Output the [X, Y] coordinate of the center of the cell containing the given text.  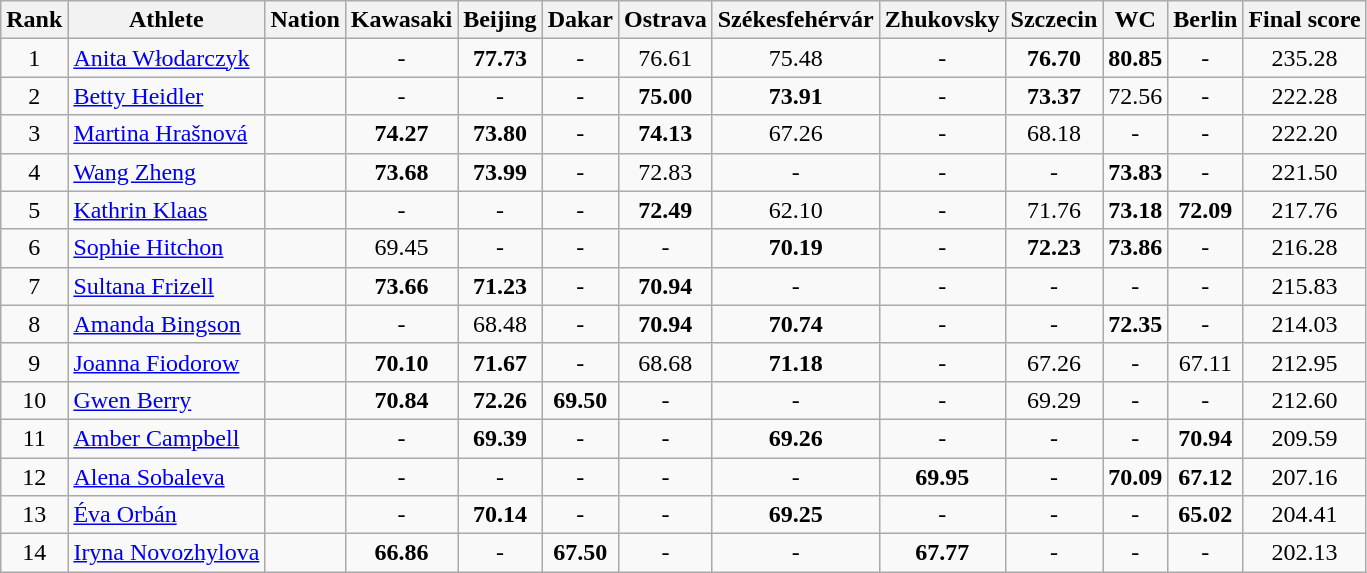
69.39 [500, 438]
Rank [34, 20]
72.09 [1206, 210]
72.56 [1136, 96]
74.27 [401, 134]
5 [34, 210]
Iryna Novozhylova [166, 553]
73.18 [1136, 210]
Éva Orbán [166, 515]
13 [34, 515]
Kawasaki [401, 20]
214.03 [1304, 324]
6 [34, 248]
71.23 [500, 286]
71.18 [796, 362]
72.49 [666, 210]
Beijing [500, 20]
73.80 [500, 134]
66.86 [401, 553]
Dakar [580, 20]
67.12 [1206, 477]
10 [34, 400]
70.09 [1136, 477]
Athlete [166, 20]
75.00 [666, 96]
67.11 [1206, 362]
4 [34, 172]
70.14 [500, 515]
72.23 [1054, 248]
222.20 [1304, 134]
76.70 [1054, 58]
Sultana Frizell [166, 286]
Amanda Bingson [166, 324]
68.48 [500, 324]
235.28 [1304, 58]
215.83 [1304, 286]
Joanna Fiodorow [166, 362]
73.99 [500, 172]
202.13 [1304, 553]
69.26 [796, 438]
74.13 [666, 134]
68.68 [666, 362]
67.77 [942, 553]
70.84 [401, 400]
Berlin [1206, 20]
70.10 [401, 362]
1 [34, 58]
2 [34, 96]
209.59 [1304, 438]
Kathrin Klaas [166, 210]
73.66 [401, 286]
204.41 [1304, 515]
217.76 [1304, 210]
73.68 [401, 172]
73.86 [1136, 248]
73.91 [796, 96]
75.48 [796, 58]
69.45 [401, 248]
Wang Zheng [166, 172]
69.95 [942, 477]
Szczecin [1054, 20]
71.76 [1054, 210]
Székesfehérvár [796, 20]
WC [1136, 20]
7 [34, 286]
207.16 [1304, 477]
71.67 [500, 362]
8 [34, 324]
73.83 [1136, 172]
Zhukovsky [942, 20]
216.28 [1304, 248]
Nation [305, 20]
12 [34, 477]
212.95 [1304, 362]
212.60 [1304, 400]
Betty Heidler [166, 96]
Amber Campbell [166, 438]
222.28 [1304, 96]
70.19 [796, 248]
72.26 [500, 400]
62.10 [796, 210]
77.73 [500, 58]
14 [34, 553]
Gwen Berry [166, 400]
Anita Włodarczyk [166, 58]
68.18 [1054, 134]
9 [34, 362]
69.50 [580, 400]
Ostrava [666, 20]
Alena Sobaleva [166, 477]
Sophie Hitchon [166, 248]
72.35 [1136, 324]
73.37 [1054, 96]
69.25 [796, 515]
Final score [1304, 20]
65.02 [1206, 515]
3 [34, 134]
80.85 [1136, 58]
Martina Hrašnová [166, 134]
76.61 [666, 58]
11 [34, 438]
67.50 [580, 553]
72.83 [666, 172]
221.50 [1304, 172]
69.29 [1054, 400]
70.74 [796, 324]
